Capture the cell that displays the provided text and extract its (x, y) central coordinate. 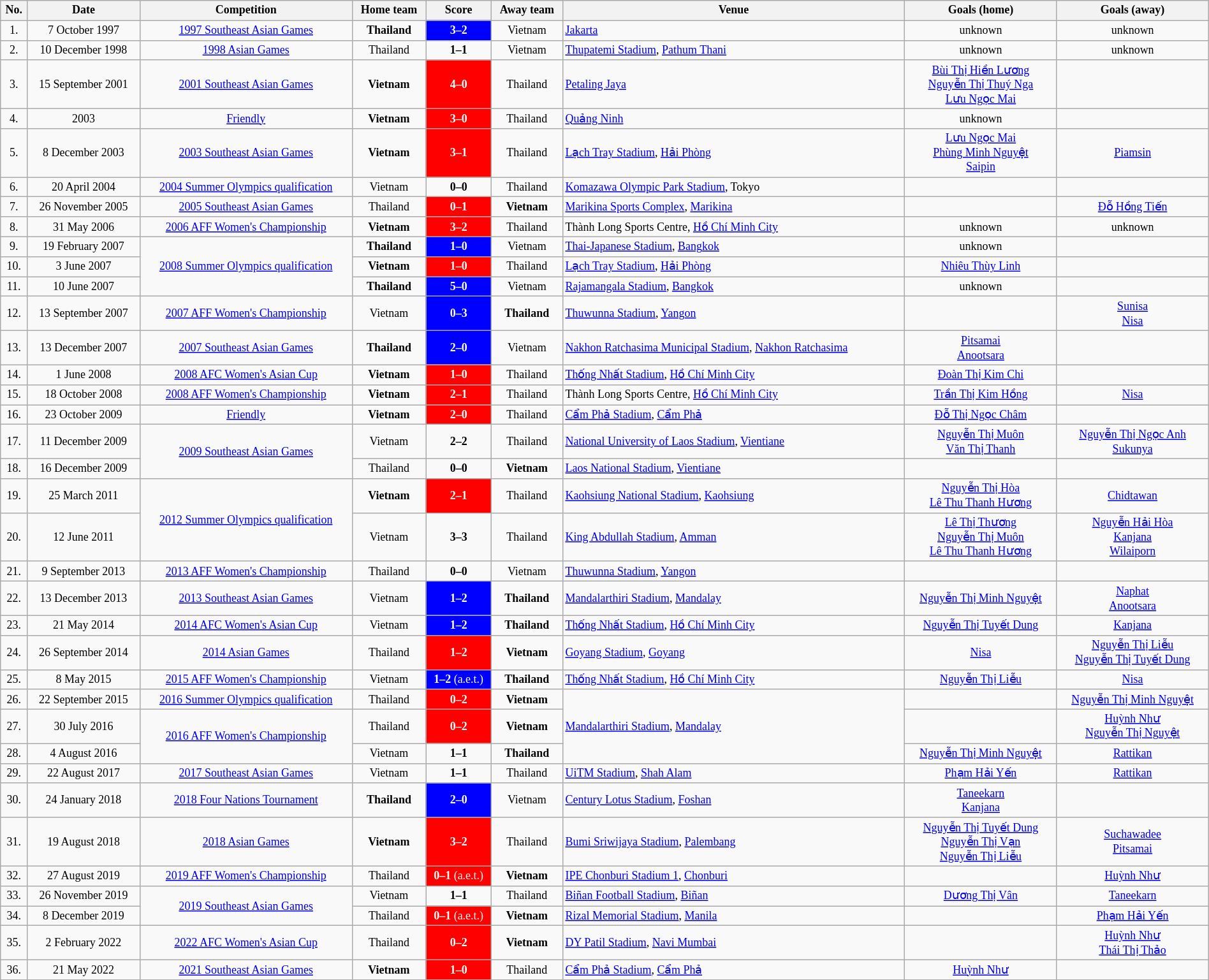
DY Patil Stadium, Navi Mumbai (733, 943)
Venue (733, 10)
2016 Summer Olympics qualification (246, 699)
Đỗ Thị Ngọc Châm (981, 414)
3 June 2007 (84, 267)
Nguyễn Thị Liễu (981, 680)
8 December 2003 (84, 153)
8 December 2019 (84, 916)
28. (14, 754)
Nguyễn Hải Hòa Kanjana Wilaiporn (1132, 537)
Home team (389, 10)
26 November 2019 (84, 895)
13 December 2013 (84, 599)
10. (14, 267)
2014 AFC Women's Asian Cup (246, 625)
2019 Southeast Asian Games (246, 905)
4. (14, 119)
19 August 2018 (84, 842)
20 April 2004 (84, 187)
23. (14, 625)
Kaohsiung National Stadium, Kaohsiung (733, 496)
9. (14, 246)
Quảng Ninh (733, 119)
2021 Southeast Asian Games (246, 969)
Taneekarn (1132, 895)
Nguyễn Thị Liễu Nguyễn Thị Tuyết Dung (1132, 652)
16 December 2009 (84, 468)
Rizal Memorial Stadium, Manila (733, 916)
10 December 1998 (84, 50)
2007 AFF Women's Championship (246, 314)
25 March 2011 (84, 496)
22 September 2015 (84, 699)
Nguyễn Thị Hòa Lê Thu Thanh Hương (981, 496)
3. (14, 84)
King Abdullah Stadium, Amman (733, 537)
26. (14, 699)
5. (14, 153)
2013 Southeast Asian Games (246, 599)
13. (14, 347)
Huỳnh Như Thái Thị Thảo (1132, 943)
Goyang Stadium, Goyang (733, 652)
2018 Asian Games (246, 842)
Petaling Jaya (733, 84)
Dương Thị Vân (981, 895)
1 June 2008 (84, 375)
Competition (246, 10)
10 June 2007 (84, 287)
26 September 2014 (84, 652)
Chidtawan (1132, 496)
Thupatemi Stadium, Pathum Thani (733, 50)
Piamsin (1132, 153)
2007 Southeast Asian Games (246, 347)
12 June 2011 (84, 537)
2008 AFC Women's Asian Cup (246, 375)
National University of Laos Stadium, Vientiane (733, 442)
7. (14, 207)
Taneekarn Kanjana (981, 800)
3–0 (459, 119)
2–2 (459, 442)
Komazawa Olympic Park Stadium, Tokyo (733, 187)
2022 AFC Women's Asian Cup (246, 943)
Biñan Football Stadium, Biñan (733, 895)
Date (84, 10)
2017 Southeast Asian Games (246, 773)
2014 Asian Games (246, 652)
13 December 2007 (84, 347)
2018 Four Nations Tournament (246, 800)
35. (14, 943)
17. (14, 442)
2005 Southeast Asian Games (246, 207)
18 October 2008 (84, 394)
Thai-Japanese Stadium, Bangkok (733, 246)
2004 Summer Olympics qualification (246, 187)
27 August 2019 (84, 876)
2001 Southeast Asian Games (246, 84)
36. (14, 969)
Bùi Thị Hiền Lương Nguyễn Thị Thuý Nga Lưu Ngọc Mai (981, 84)
26 November 2005 (84, 207)
2015 AFF Women's Championship (246, 680)
2006 AFF Women's Championship (246, 227)
20. (14, 537)
Đỗ Hồng Tiến (1132, 207)
UiTM Stadium, Shah Alam (733, 773)
0–1 (459, 207)
Nguyễn Thị Ngọc Anh Sukunya (1132, 442)
IPE Chonburi Stadium 1, Chonburi (733, 876)
Nguyễn Thị Muôn Văn Thị Thanh (981, 442)
33. (14, 895)
2012 Summer Olympics qualification (246, 520)
11 December 2009 (84, 442)
Goals (home) (981, 10)
31 May 2006 (84, 227)
7 October 1997 (84, 31)
32. (14, 876)
2016 AFF Women's Championship (246, 736)
21. (14, 571)
18. (14, 468)
19. (14, 496)
3–1 (459, 153)
27. (14, 726)
2. (14, 50)
11. (14, 287)
2008 AFF Women's Championship (246, 394)
29. (14, 773)
Pitsamai Anootsara (981, 347)
9 September 2013 (84, 571)
13 September 2007 (84, 314)
Nguyễn Thị Tuyết Dung (981, 625)
Marikina Sports Complex, Marikina (733, 207)
Nakhon Ratchasima Municipal Stadium, Nakhon Ratchasima (733, 347)
Goals (away) (1132, 10)
Suchawadee Pitsamai (1132, 842)
Đoàn Thị Kim Chi (981, 375)
15 September 2001 (84, 84)
2003 Southeast Asian Games (246, 153)
Nguyễn Thị Tuyết Dung Nguyễn Thị Vạn Nguyễn Thị Liễu (981, 842)
Kanjana (1132, 625)
Trần Thị Kim Hồng (981, 394)
8. (14, 227)
3–3 (459, 537)
12. (14, 314)
Bumi Sriwijaya Stadium, Palembang (733, 842)
24 January 2018 (84, 800)
2019 AFF Women's Championship (246, 876)
1. (14, 31)
19 February 2007 (84, 246)
Naphat Anootsara (1132, 599)
30 July 2016 (84, 726)
5–0 (459, 287)
Lưu Ngọc Mai Phùng Minh Nguyệt Saipin (981, 153)
14. (14, 375)
2009 Southeast Asian Games (246, 451)
Away team (527, 10)
No. (14, 10)
Lê Thị Thương Nguyễn Thị Muôn Lê Thu Thanh Hương (981, 537)
15. (14, 394)
34. (14, 916)
Nhiêu Thùy Linh (981, 267)
30. (14, 800)
1997 Southeast Asian Games (246, 31)
Laos National Stadium, Vientiane (733, 468)
21 May 2022 (84, 969)
4 August 2016 (84, 754)
1–2 (a.e.t.) (459, 680)
21 May 2014 (84, 625)
Century Lotus Stadium, Foshan (733, 800)
2008 Summer Olympics qualification (246, 267)
Score (459, 10)
16. (14, 414)
Huỳnh Như Nguyễn Thị Nguyệt (1132, 726)
Rajamangala Stadium, Bangkok (733, 287)
24. (14, 652)
Sunisa Nisa (1132, 314)
2 February 2022 (84, 943)
2013 AFF Women's Championship (246, 571)
8 May 2015 (84, 680)
25. (14, 680)
6. (14, 187)
1998 Asian Games (246, 50)
23 October 2009 (84, 414)
22. (14, 599)
2003 (84, 119)
Jakarta (733, 31)
4–0 (459, 84)
0–3 (459, 314)
31. (14, 842)
22 August 2017 (84, 773)
